Capture the cell that displays the provided text and extract its [x, y] central coordinate. 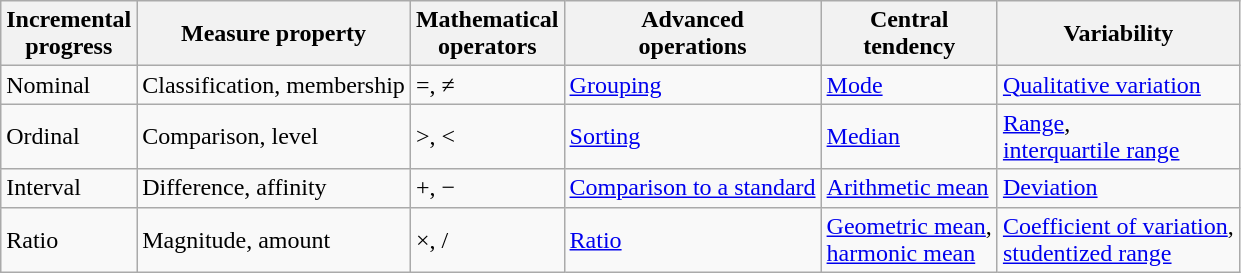
Coefficient of variation, studentized range [1118, 240]
Comparison, level [274, 136]
Mode [909, 85]
Central tendency [909, 34]
+, − [487, 188]
Range, interquartile range [1118, 136]
Ordinal [69, 136]
Variability [1118, 34]
Measure property [274, 34]
Magnitude, amount [274, 240]
Classification, membership [274, 85]
Interval [69, 188]
=, ≠ [487, 85]
Nominal [69, 85]
Incremental progress [69, 34]
Grouping [692, 85]
Geometric mean, harmonic mean [909, 240]
Comparison to a standard [692, 188]
Median [909, 136]
Advanced operations [692, 34]
>, < [487, 136]
Mathematical operators [487, 34]
Qualitative variation [1118, 85]
×, / [487, 240]
Arithmetic mean [909, 188]
Difference, affinity [274, 188]
Deviation [1118, 188]
Sorting [692, 136]
